Determine the [X, Y] coordinate at the center of the cell enclosing the given text.  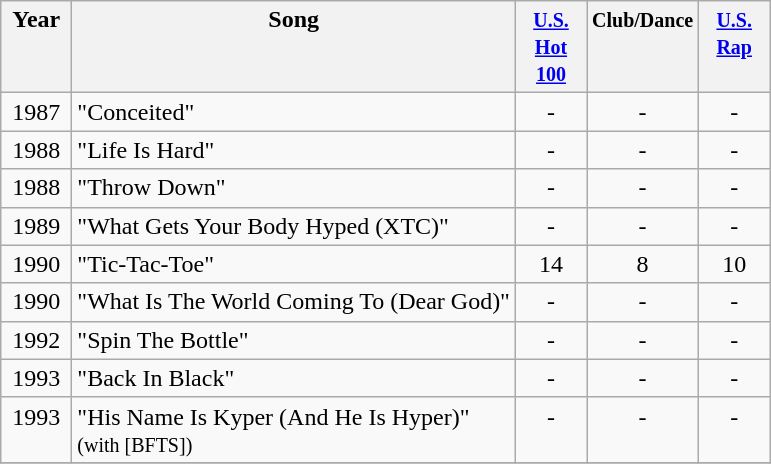
"Tic-Tac-Toe" [294, 264]
Song [294, 47]
"Throw Down" [294, 188]
1992 [36, 340]
8 [643, 264]
"Conceited" [294, 112]
1987 [36, 112]
"Back In Black" [294, 378]
"His Name Is Kyper (And He Is Hyper)"(with [BFTS]) [294, 430]
Club/Dance [643, 47]
U.S. Rap [734, 47]
"Spin The Bottle" [294, 340]
Year [36, 47]
"What Is The World Coming To (Dear God)" [294, 302]
"What Gets Your Body Hyped (XTC)" [294, 226]
U.S. Hot 100 [550, 47]
10 [734, 264]
1989 [36, 226]
"Life Is Hard" [294, 150]
14 [550, 264]
